Search for the cell housing the specified text and yield its (X, Y) center coordinate. 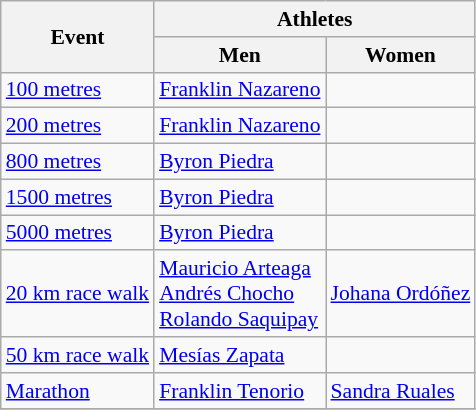
Athletes (314, 19)
800 metres (78, 162)
Marathon (78, 391)
Johana Ordóñez (401, 294)
100 metres (78, 90)
Event (78, 36)
1500 metres (78, 197)
50 km race walk (78, 355)
Mauricio Arteaga Andrés Chocho Rolando Saquipay (240, 294)
5000 metres (78, 233)
Mesías Zapata (240, 355)
200 metres (78, 126)
Women (401, 55)
20 km race walk (78, 294)
Franklin Tenorio (240, 391)
Men (240, 55)
Sandra Ruales (401, 391)
